Pinpoint the cell where the given text exists, returning its (X, Y) midpoint coordinate. 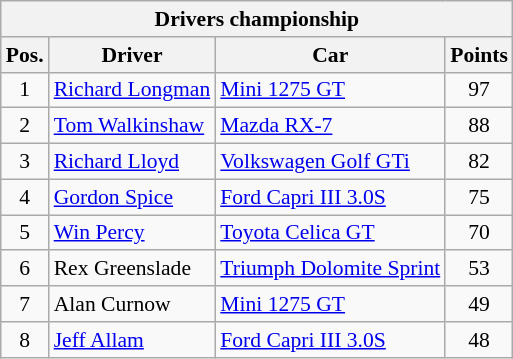
48 (479, 340)
Gordon Spice (132, 197)
Richard Longman (132, 90)
Tom Walkinshaw (132, 126)
Mazda RX-7 (330, 126)
6 (25, 269)
Drivers championship (257, 19)
Pos. (25, 55)
Volkswagen Golf GTi (330, 162)
Points (479, 55)
Rex Greenslade (132, 269)
7 (25, 304)
2 (25, 126)
5 (25, 233)
Richard Lloyd (132, 162)
4 (25, 197)
Toyota Celica GT (330, 233)
Car (330, 55)
97 (479, 90)
1 (25, 90)
88 (479, 126)
82 (479, 162)
Win Percy (132, 233)
Triumph Dolomite Sprint (330, 269)
75 (479, 197)
Jeff Allam (132, 340)
49 (479, 304)
8 (25, 340)
70 (479, 233)
53 (479, 269)
Alan Curnow (132, 304)
Driver (132, 55)
3 (25, 162)
